Locate the cell with the specified text and output its (x, y) center coordinate. 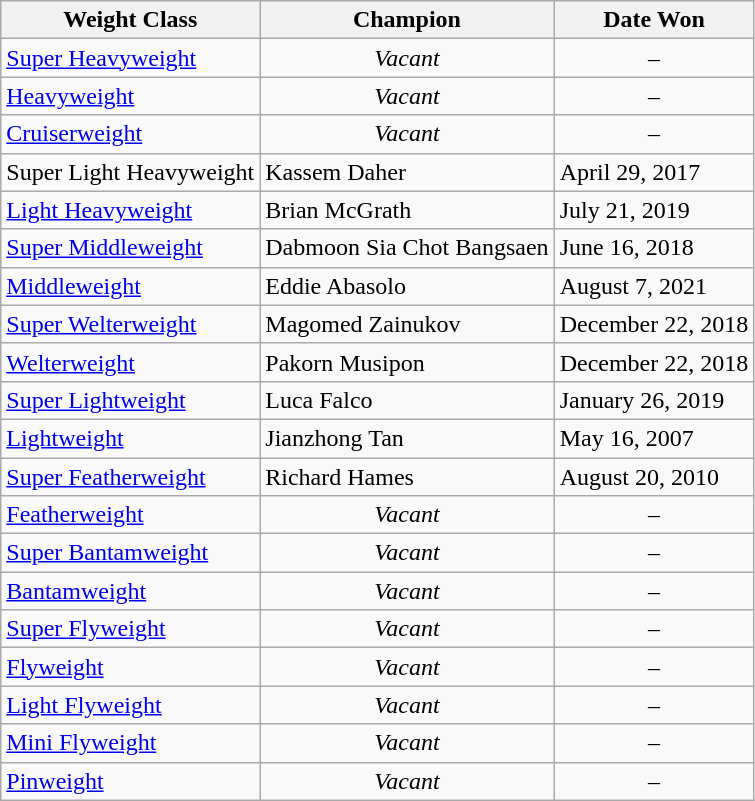
Luca Falco (407, 400)
Champion (407, 20)
Pinweight (130, 781)
Richard Hames (407, 477)
June 16, 2018 (654, 248)
Cruiserweight (130, 134)
Light Heavyweight (130, 210)
Heavyweight (130, 96)
Middleweight (130, 286)
Pakorn Musipon (407, 362)
Mini Flyweight (130, 743)
Jianzhong Tan (407, 438)
Date Won (654, 20)
Eddie Abasolo (407, 286)
Flyweight (130, 667)
January 26, 2019 (654, 400)
Super Welterweight (130, 324)
Super Featherweight (130, 477)
August 7, 2021 (654, 286)
Super Middleweight (130, 248)
Bantamweight (130, 591)
May 16, 2007 (654, 438)
Super Flyweight (130, 629)
Welterweight (130, 362)
July 21, 2019 (654, 210)
Light Flyweight (130, 705)
Super Light Heavyweight (130, 172)
Dabmoon Sia Chot Bangsaen (407, 248)
Super Bantamweight (130, 553)
August 20, 2010 (654, 477)
Weight Class (130, 20)
April 29, 2017 (654, 172)
Brian McGrath (407, 210)
Super Heavyweight (130, 58)
Lightweight (130, 438)
Featherweight (130, 515)
Kassem Daher (407, 172)
Magomed Zainukov (407, 324)
Super Lightweight (130, 400)
